Scan for the cell matching the given text and deliver its (x, y) coordinate at center. 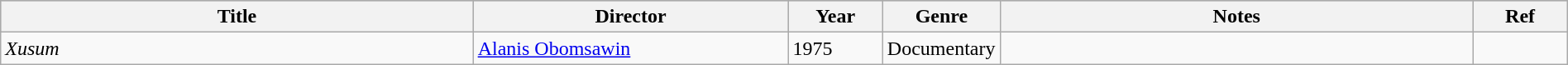
Ref (1520, 17)
1975 (835, 48)
Xusum (237, 48)
Title (237, 17)
Notes (1237, 17)
Director (630, 17)
Genre (941, 17)
Documentary (941, 48)
Alanis Obomsawin (630, 48)
Year (835, 17)
